Pinpoint the cell where the given text exists, returning its (X, Y) midpoint coordinate. 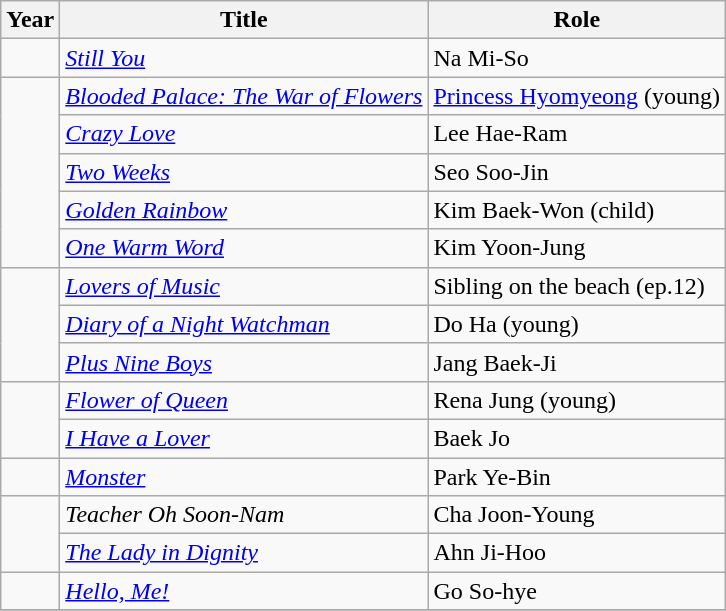
Two Weeks (244, 172)
Jang Baek-Ji (577, 362)
Lovers of Music (244, 286)
Flower of Queen (244, 400)
Cha Joon-Young (577, 515)
Plus Nine Boys (244, 362)
Kim Baek-Won (child) (577, 210)
Teacher Oh Soon-Nam (244, 515)
Role (577, 20)
Year (30, 20)
Diary of a Night Watchman (244, 324)
Ahn Ji-Hoo (577, 553)
Title (244, 20)
Monster (244, 477)
The Lady in Dignity (244, 553)
Golden Rainbow (244, 210)
Hello, Me! (244, 591)
Baek Jo (577, 438)
Kim Yoon-Jung (577, 248)
I Have a Lover (244, 438)
Princess Hyomyeong (young) (577, 96)
Still You (244, 58)
Park Ye-Bin (577, 477)
Go So-hye (577, 591)
Crazy Love (244, 134)
Lee Hae-Ram (577, 134)
Na Mi-So (577, 58)
Rena Jung (young) (577, 400)
Seo Soo-Jin (577, 172)
One Warm Word (244, 248)
Blooded Palace: The War of Flowers (244, 96)
Do Ha (young) (577, 324)
Sibling on the beach (ep.12) (577, 286)
